For the text-containing cell, return its midpoint in [x, y] coordinate format. 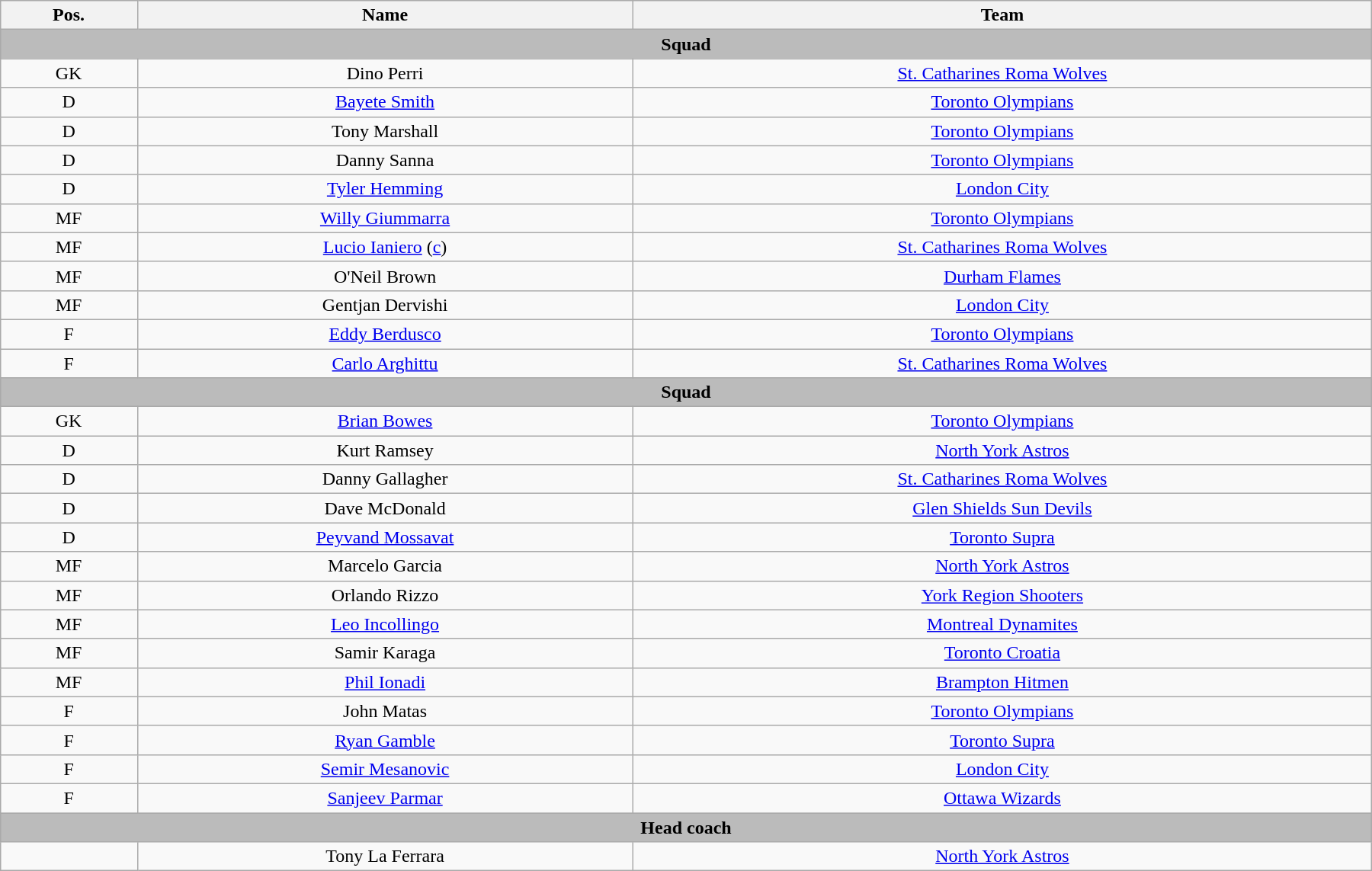
Eddy Berdusco [385, 334]
Lucio Ianiero (c) [385, 247]
Danny Gallagher [385, 479]
Sanjeev Parmar [385, 798]
Tyler Hemming [385, 189]
Ottawa Wizards [1002, 798]
Ryan Gamble [385, 740]
Dave McDonald [385, 508]
Team [1002, 15]
Bayete Smith [385, 102]
Montreal Dynamites [1002, 624]
Toronto Croatia [1002, 653]
Willy Giummarra [385, 218]
Carlo Arghittu [385, 363]
Semir Mesanovic [385, 769]
Brampton Hitmen [1002, 682]
Orlando Rizzo [385, 595]
Leo Incollingo [385, 624]
Brian Bowes [385, 421]
Pos. [69, 15]
Tony Marshall [385, 131]
Dino Perri [385, 73]
York Region Shooters [1002, 595]
Danny Sanna [385, 160]
Durham Flames [1002, 276]
Glen Shields Sun Devils [1002, 508]
Kurt Ramsey [385, 450]
Peyvand Mossavat [385, 537]
Gentjan Dervishi [385, 305]
Name [385, 15]
Phil Ionadi [385, 682]
Head coach [686, 827]
Samir Karaga [385, 653]
Marcelo Garcia [385, 566]
O'Neil Brown [385, 276]
John Matas [385, 711]
Tony La Ferrara [385, 857]
